Scan for the cell matching the given text and deliver its (X, Y) coordinate at center. 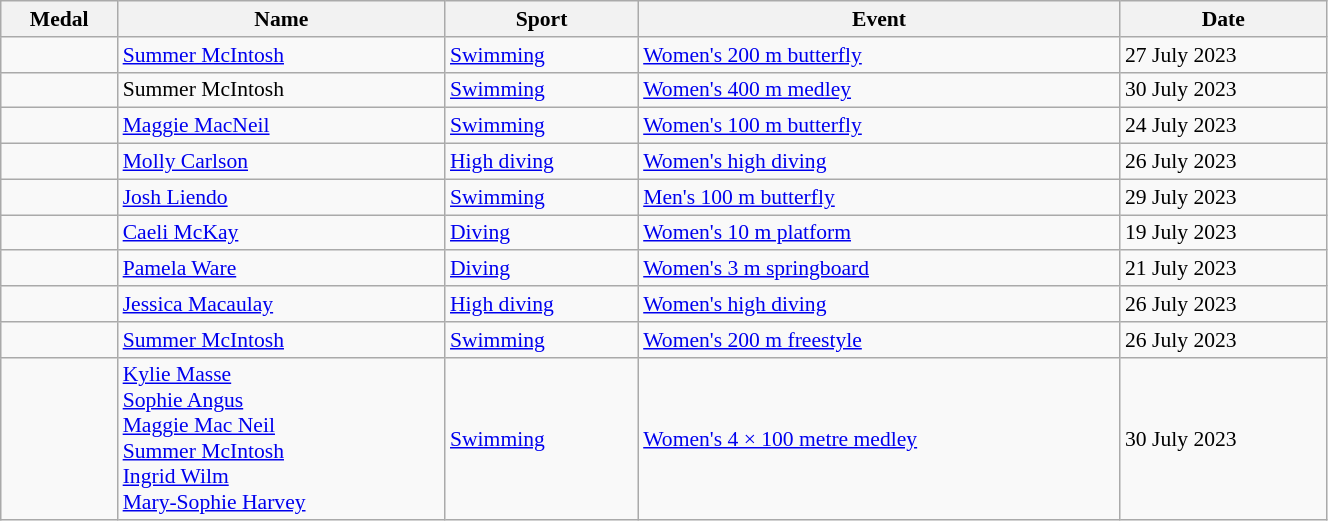
29 July 2023 (1223, 197)
Event (879, 19)
Sport (542, 19)
21 July 2023 (1223, 269)
Josh Liendo (282, 197)
19 July 2023 (1223, 233)
Women's 200 m butterfly (879, 55)
Caeli McKay (282, 233)
24 July 2023 (1223, 126)
Kylie MasseSophie AngusMaggie Mac NeilSummer McIntoshIngrid WilmMary-Sophie Harvey (282, 438)
Women's 100 m butterfly (879, 126)
Men's 100 m butterfly (879, 197)
Jessica Macaulay (282, 304)
Pamela Ware (282, 269)
Women's 3 m springboard (879, 269)
27 July 2023 (1223, 55)
Women's 10 m platform (879, 233)
Women's 400 m medley (879, 90)
Molly Carlson (282, 162)
Maggie MacNeil (282, 126)
Women's 4 × 100 metre medley (879, 438)
Women's 200 m freestyle (879, 340)
Medal (60, 19)
Name (282, 19)
Date (1223, 19)
